Extract the (X, Y) coordinate from the center of the cell holding the provided text.  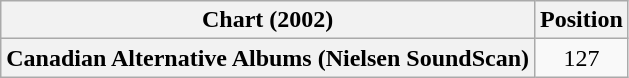
Chart (2002) (268, 20)
Position (582, 20)
127 (582, 58)
Canadian Alternative Albums (Nielsen SoundScan) (268, 58)
